Detect which cell encompasses the target text, then output its (X, Y) center coordinate. 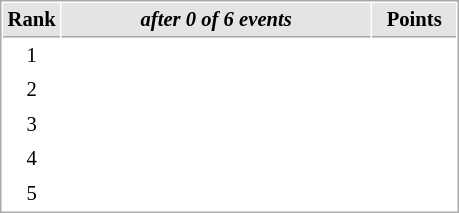
2 (32, 90)
Points (414, 20)
4 (32, 158)
1 (32, 56)
3 (32, 124)
5 (32, 194)
after 0 of 6 events (216, 20)
Rank (32, 20)
